Return the [X, Y] coordinate for the center point of the cell that contains the specified text.  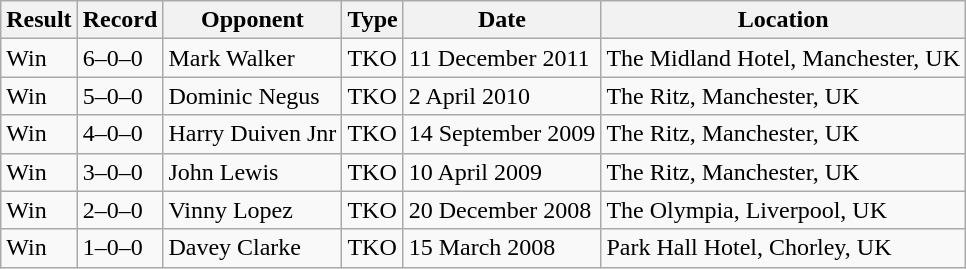
11 December 2011 [502, 58]
1–0–0 [120, 248]
Date [502, 20]
Result [39, 20]
Mark Walker [252, 58]
5–0–0 [120, 96]
Park Hall Hotel, Chorley, UK [784, 248]
2 April 2010 [502, 96]
The Midland Hotel, Manchester, UK [784, 58]
20 December 2008 [502, 210]
Dominic Negus [252, 96]
Location [784, 20]
Davey Clarke [252, 248]
4–0–0 [120, 134]
15 March 2008 [502, 248]
10 April 2009 [502, 172]
Opponent [252, 20]
2–0–0 [120, 210]
The Olympia, Liverpool, UK [784, 210]
6–0–0 [120, 58]
Record [120, 20]
Type [372, 20]
Vinny Lopez [252, 210]
14 September 2009 [502, 134]
John Lewis [252, 172]
Harry Duiven Jnr [252, 134]
3–0–0 [120, 172]
